Return [x, y] of the center of cell containing provided text 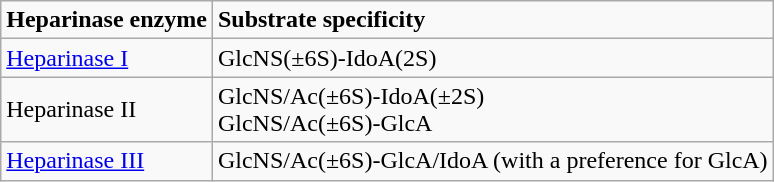
GlcNS(±6S)-IdoA(2S) [492, 58]
GlcNS/Ac(±6S)-GlcA/IdoA (with a preference for GlcA) [492, 161]
GlcNS/Ac(±6S)-IdoA(±2S) GlcNS/Ac(±6S)-GlcA [492, 110]
Heparinase III [107, 161]
Heparinase I [107, 58]
Substrate specificity [492, 20]
Heparinase II [107, 110]
Heparinase enzyme [107, 20]
